Scan for the cell matching the given text and deliver its [X, Y] coordinate at center. 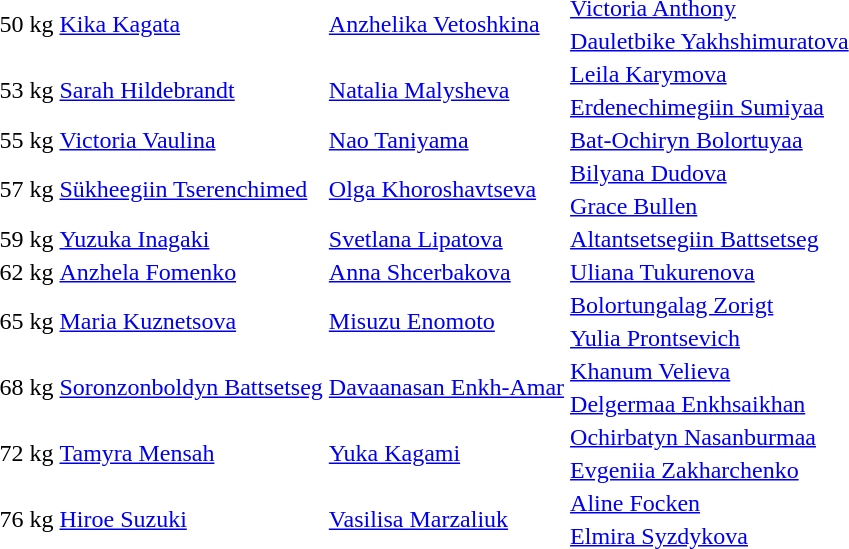
Sükheegiin Tserenchimed [191, 190]
Anzhela Fomenko [191, 272]
Svetlana Lipatova [446, 239]
Sarah Hildebrandt [191, 90]
Davaanasan Enkh-Amar [446, 388]
Misuzu Enomoto [446, 322]
Tamyra Mensah [191, 454]
Soronzonboldyn Battsetseg [191, 388]
Natalia Malysheva [446, 90]
Anna Shcerbakova [446, 272]
Victoria Vaulina [191, 140]
Yuzuka Inagaki [191, 239]
Yuka Kagami [446, 454]
Maria Kuznetsova [191, 322]
Olga Khoroshavtseva [446, 190]
Nao Taniyama [446, 140]
